Return the [x, y] coordinate for the center point of the cell that contains the specified text.  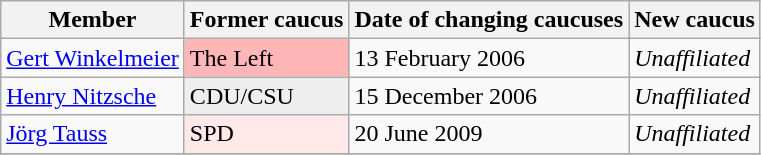
Henry Nitzsche [93, 96]
The Left [266, 58]
15 December 2006 [489, 96]
Jörg Tauss [93, 134]
CDU/CSU [266, 96]
13 February 2006 [489, 58]
Former caucus [266, 20]
20 June 2009 [489, 134]
SPD [266, 134]
Gert Winkelmeier [93, 58]
Date of changing caucuses [489, 20]
Member [93, 20]
New caucus [695, 20]
